Search for the cell housing the specified text and yield its [x, y] center coordinate. 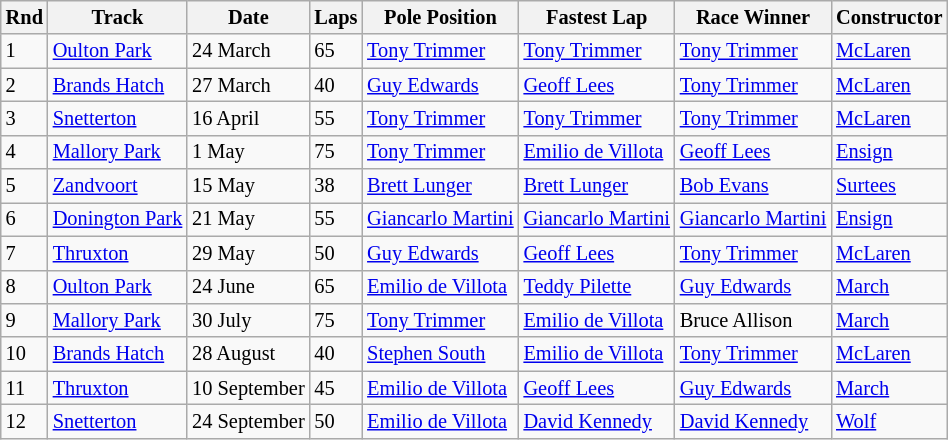
Stephen South [440, 354]
21 May [248, 219]
7 [24, 253]
Teddy Pilette [597, 287]
Pole Position [440, 17]
Wolf [889, 421]
29 May [248, 253]
Donington Park [118, 219]
10 September [248, 388]
Fastest Lap [597, 17]
11 [24, 388]
Surtees [889, 186]
Laps [336, 17]
1 May [248, 152]
27 March [248, 85]
24 March [248, 51]
Date [248, 17]
1 [24, 51]
Bob Evans [753, 186]
16 April [248, 118]
38 [336, 186]
6 [24, 219]
Track [118, 17]
28 August [248, 354]
Rnd [24, 17]
12 [24, 421]
30 July [248, 320]
Bruce Allison [753, 320]
45 [336, 388]
24 June [248, 287]
24 September [248, 421]
9 [24, 320]
15 May [248, 186]
10 [24, 354]
5 [24, 186]
8 [24, 287]
Race Winner [753, 17]
4 [24, 152]
2 [24, 85]
Constructor [889, 17]
Zandvoort [118, 186]
3 [24, 118]
